Provide the (X, Y) coordinate of the cell's center where the given text is located.  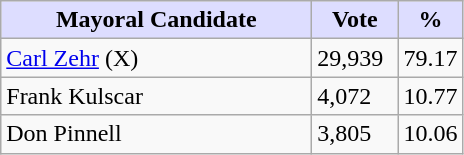
4,072 (355, 96)
% (430, 20)
Frank Kulscar (156, 96)
Vote (355, 20)
3,805 (355, 134)
10.77 (430, 96)
29,939 (355, 58)
10.06 (430, 134)
Mayoral Candidate (156, 20)
Carl Zehr (X) (156, 58)
79.17 (430, 58)
Don Pinnell (156, 134)
